Return [X, Y] of the center of cell containing provided text 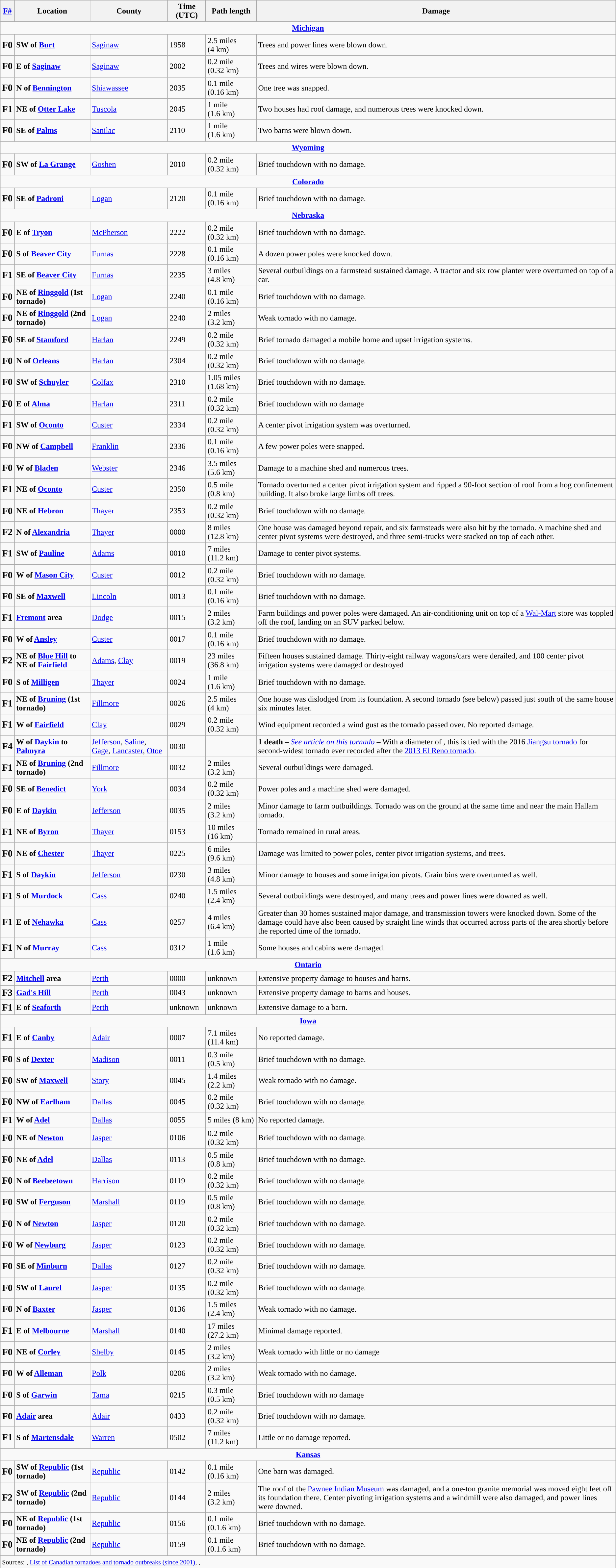
2311 [187, 403]
Minimal damage reported. [436, 1331]
0433 [187, 1416]
Damage was limited to power poles, center pivot irrigation systems, and trees. [436, 853]
N of Bennington [52, 88]
Tama [129, 1395]
0145 [187, 1352]
W of Adel [52, 1120]
SE of Padroni [52, 198]
F# [7, 11]
Adams [129, 553]
Kansas [308, 1454]
0015 [187, 618]
2249 [187, 340]
Damage to center pivot systems. [436, 553]
McPherson [129, 232]
N of Newton [52, 1223]
Mitchell area [52, 978]
SW of Republic (2nd tornado) [52, 1497]
3.5 miles (5.6 km) [231, 468]
W of Mason City [52, 575]
Shelby [129, 1352]
2336 [187, 446]
Two houses had roof damage, and numerous trees were knocked down. [436, 109]
W of Bladen [52, 468]
Extensive property damage to barns and houses. [436, 993]
2353 [187, 511]
SW of Republic (1st tornado) [52, 1472]
One barn was damaged. [436, 1472]
0257 [187, 922]
2346 [187, 468]
NE of Republic (1st tornado) [52, 1523]
0034 [187, 789]
Minor damage to houses and some irrigation pivots. Grain bins were overturned as well. [436, 875]
SE of Maxwell [52, 596]
E of Canby [52, 1038]
SW of Pauline [52, 553]
W of Alleman [52, 1374]
2228 [187, 254]
2222 [187, 232]
Two barns were blown down. [436, 130]
Sources: , List of Canadian tornadoes and tornado outbreaks (since 2001), , [308, 1561]
Brief tornado damaged a mobile home and upset irrigation systems. [436, 340]
NE of Chester [52, 853]
E of Tryon [52, 232]
NE of Ringgold (1st tornado) [52, 297]
2045 [187, 109]
NE of Otter Lake [52, 109]
Nebraska [308, 215]
0144 [187, 1497]
0136 [187, 1309]
Several outbuildings on a farmstead sustained damage. A tractor and six row planter were overturned on top of a car. [436, 275]
0240 [187, 896]
0156 [187, 1523]
NW of Earlham [52, 1102]
E of Daykin [52, 810]
NW of Campbell [52, 446]
Wind equipment recorded a wind gust as the tornado passed over. No reported damage. [436, 725]
Extensive damage to a barn. [436, 1007]
0140 [187, 1331]
Iowa [308, 1021]
S of Beaver City [52, 254]
Jefferson, Saline, Gage, Lancaster, Otoe [129, 746]
Time (UTC) [187, 11]
A few power poles were snapped. [436, 446]
NE of Corley [52, 1352]
E of Nehawka [52, 922]
SW of La Grange [52, 165]
Minor damage to farm outbuildings. Tornado was on the ground at the same time and near the main Hallam tornado. [436, 810]
0225 [187, 853]
S of Milligen [52, 682]
1958 [187, 45]
0043 [187, 993]
W of Daykin to Palmyra [52, 746]
1.4 miles (2.2 km) [231, 1081]
0215 [187, 1395]
0312 [187, 948]
Warren [129, 1437]
Extensive property damage to houses and barns. [436, 978]
Goshen [129, 165]
A center pivot irrigation system was overturned. [436, 425]
2304 [187, 361]
Madison [129, 1059]
SW of Ferguson [52, 1202]
0153 [187, 832]
Sanilac [129, 130]
E of Saginaw [52, 66]
NE of Newton [52, 1138]
Colfax [129, 382]
Dodge [129, 618]
E of Alma [52, 403]
2310 [187, 382]
N of Orleans [52, 361]
SE of Stamford [52, 340]
Tuscola [129, 109]
2002 [187, 66]
0017 [187, 639]
Fifteen houses sustained damage. Thirty-eight railway wagons/cars were derailed, and 100 center pivot irrigation systems were damaged or destroyed [436, 661]
0019 [187, 661]
8 miles (12.8 km) [231, 532]
S of Garwin [52, 1395]
York [129, 789]
17 miles (27.2 km) [231, 1331]
Wyoming [308, 147]
0010 [187, 553]
Location [52, 11]
F4 [7, 746]
W of Ansley [52, 639]
N of Baxter [52, 1309]
Path length [231, 11]
S of Daykin [52, 875]
F3 [7, 993]
2120 [187, 198]
NE of Ringgold (2nd tornado) [52, 318]
0127 [187, 1266]
Ontario [308, 965]
10 miles (16 km) [231, 832]
Michigan [308, 28]
Trees and power lines were blown down. [436, 45]
0024 [187, 682]
NE of Oconto [52, 489]
Little or no damage reported. [436, 1437]
S of Dexter [52, 1059]
0032 [187, 767]
SE of Minburn [52, 1266]
Damage [436, 11]
Damage to a machine shed and numerous trees. [436, 468]
E of Seaforth [52, 1007]
0159 [187, 1545]
NE of Bruning (2nd tornado) [52, 767]
4 miles (6.4 km) [231, 922]
0030 [187, 746]
Weak tornado with little or no damage [436, 1352]
Lincoln [129, 596]
0120 [187, 1223]
NE of Hebron [52, 511]
Trees and wires were blown down. [436, 66]
Franklin [129, 446]
SE of Benedict [52, 789]
SW of Schuyler [52, 382]
0106 [187, 1138]
NE of Republic (2nd tornado) [52, 1545]
NE of Bruning (1st tornado) [52, 704]
Power poles and a machine shed were damaged. [436, 789]
Several outbuildings were damaged. [436, 767]
0135 [187, 1288]
Webster [129, 468]
2010 [187, 165]
One tree was snapped. [436, 88]
SW of Burt [52, 45]
0113 [187, 1159]
0012 [187, 575]
NE of Blue Hill to NE of Fairfield [52, 661]
0029 [187, 725]
Polk [129, 1374]
6 miles (9.6 km) [231, 853]
Gad's Hill [52, 993]
0007 [187, 1038]
SW of Laurel [52, 1288]
NE of Adel [52, 1159]
0055 [187, 1120]
0026 [187, 704]
23 miles (36.8 km) [231, 661]
Clay [129, 725]
W of Fairfield [52, 725]
Tornado remained in rural areas. [436, 832]
SE of Beaver City [52, 275]
N of Alexandria [52, 532]
0142 [187, 1472]
Story [129, 1081]
NE of Byron [52, 832]
5 miles (8 km) [231, 1120]
One house was dislodged from its foundation. A second tornado (see below) passed just south of the same house six minutes later. [436, 704]
0502 [187, 1437]
0230 [187, 875]
0013 [187, 596]
2110 [187, 130]
Fremont area [52, 618]
A dozen power poles were knocked down. [436, 254]
W of Newburg [52, 1245]
Harrison [129, 1181]
Some houses and cabins were damaged. [436, 948]
S of Martensdale [52, 1437]
Several outbuildings were destroyed, and many trees and power lines were downed as well. [436, 896]
1.05 miles (1.68 km) [231, 382]
0206 [187, 1374]
7.1 miles (11.4 km) [231, 1038]
0123 [187, 1245]
SE of Palms [52, 130]
N of Murray [52, 948]
2334 [187, 425]
0011 [187, 1059]
SW of Maxwell [52, 1081]
E of Melbourne [52, 1331]
County [129, 11]
2035 [187, 88]
S of Murdock [52, 896]
Adair area [52, 1416]
Shiawassee [129, 88]
2350 [187, 489]
2235 [187, 275]
N of Beebeetown [52, 1181]
Adams, Clay [129, 661]
0035 [187, 810]
SW of Oconto [52, 425]
Colorado [308, 181]
